Locate the cell with the specified text and output its [x, y] center coordinate. 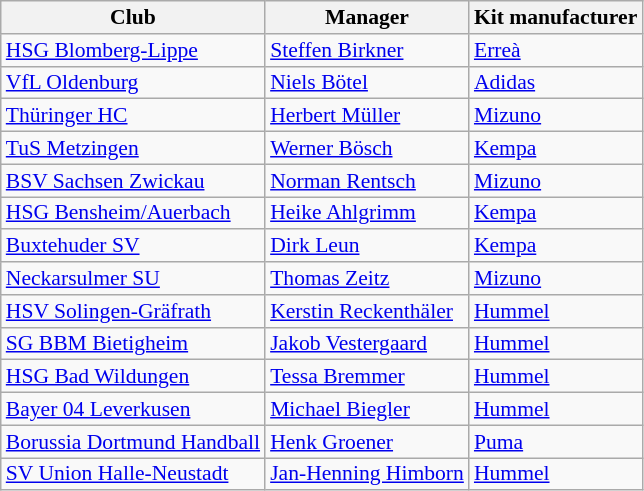
Werner Bösch [367, 148]
Steffen Birkner [367, 50]
Kerstin Reckenthäler [367, 312]
Erreà [556, 50]
Michael Biegler [367, 410]
HSV Solingen-Gräfrath [133, 312]
HSG Bad Wildungen [133, 376]
Heike Ahlgrimm [367, 214]
Thomas Zeitz [367, 278]
SG BBM Bietigheim [133, 344]
Buxtehuder SV [133, 246]
Herbert Müller [367, 116]
Dirk Leun [367, 246]
BSV Sachsen Zwickau [133, 180]
Kit manufacturer [556, 18]
VfL Oldenburg [133, 82]
Niels Bötel [367, 82]
Jakob Vestergaard [367, 344]
Norman Rentsch [367, 180]
Bayer 04 Leverkusen [133, 410]
Club [133, 18]
Neckarsulmer SU [133, 278]
Jan-Henning Himborn [367, 474]
Tessa Bremmer [367, 376]
Henk Groener [367, 442]
TuS Metzingen [133, 148]
Adidas [556, 82]
HSG Blomberg-Lippe [133, 50]
SV Union Halle-Neustadt [133, 474]
Thüringer HC [133, 116]
Borussia Dortmund Handball [133, 442]
Puma [556, 442]
HSG Bensheim/Auerbach [133, 214]
Manager [367, 18]
